Identify which cell holds the provided text, then report its [x, y] central coordinate. 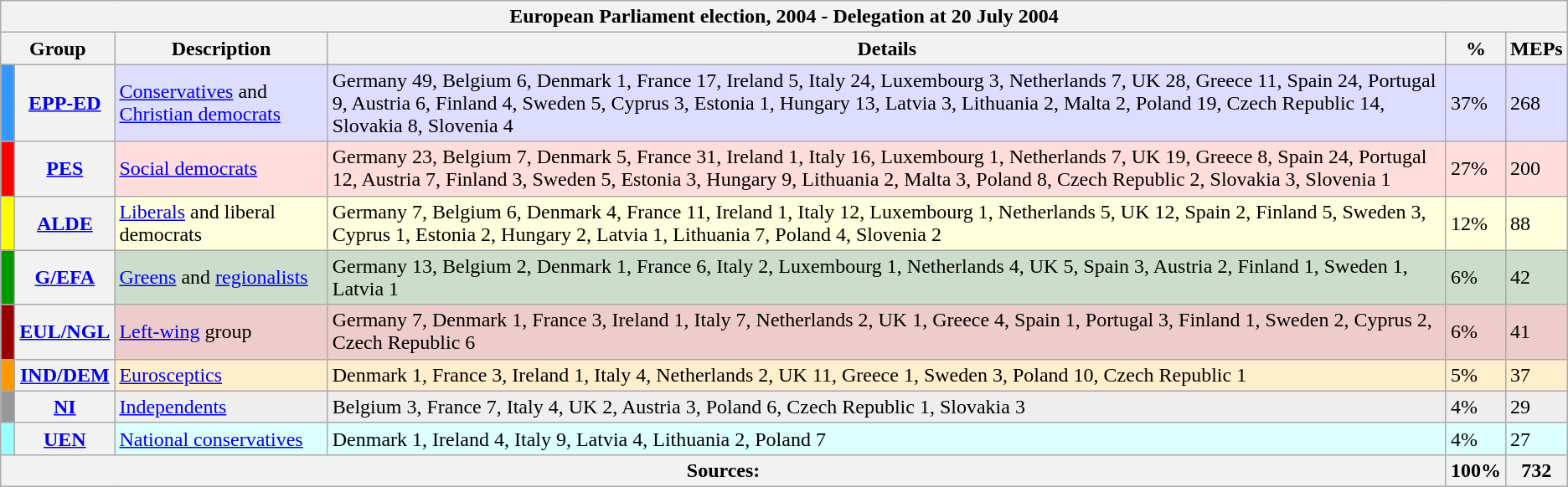
Belgium 3, France 7, Italy 4, UK 2, Austria 3, Poland 6, Czech Republic 1, Slovakia 3 [886, 407]
IND/DEM [65, 375]
PES [65, 169]
Details [886, 49]
NI [65, 407]
MEPs [1536, 49]
National conservatives [221, 438]
EUL/NGL [65, 331]
37 [1536, 375]
Independents [221, 407]
Group [58, 49]
Description [221, 49]
Sources: [724, 470]
ALDE [65, 223]
12% [1476, 223]
Germany 13, Belgium 2, Denmark 1, France 6, Italy 2, Luxembourg 1, Netherlands 4, UK 5, Spain 3, Austria 2, Finland 1, Sweden 1, Latvia 1 [886, 278]
Social democrats [221, 169]
37% [1476, 103]
29 [1536, 407]
UEN [65, 438]
732 [1536, 470]
Denmark 1, France 3, Ireland 1, Italy 4, Netherlands 2, UK 11, Greece 1, Sweden 3, Poland 10, Czech Republic 1 [886, 375]
Liberals and liberal democrats [221, 223]
Left-wing group [221, 331]
Eurosceptics [221, 375]
42 [1536, 278]
200 [1536, 169]
Greens and regionalists [221, 278]
% [1476, 49]
27% [1476, 169]
88 [1536, 223]
EPP-ED [65, 103]
41 [1536, 331]
268 [1536, 103]
Denmark 1, Ireland 4, Italy 9, Latvia 4, Lithuania 2, Poland 7 [886, 438]
27 [1536, 438]
Conservatives and Christian democrats [221, 103]
G/EFA [65, 278]
100% [1476, 470]
5% [1476, 375]
European Parliament election, 2004 - Delegation at 20 July 2004 [784, 17]
